For the text-containing cell, return its midpoint in (X, Y) coordinate format. 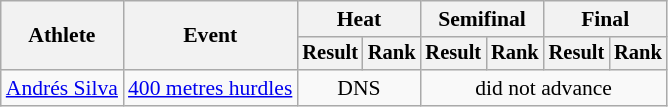
Heat (358, 19)
Event (210, 36)
Athlete (62, 36)
Andrés Silva (62, 88)
400 metres hurdles (210, 88)
DNS (358, 88)
Semifinal (482, 19)
Final (606, 19)
did not advance (544, 88)
